Output the [X, Y] coordinate of the center of the cell containing the given text.  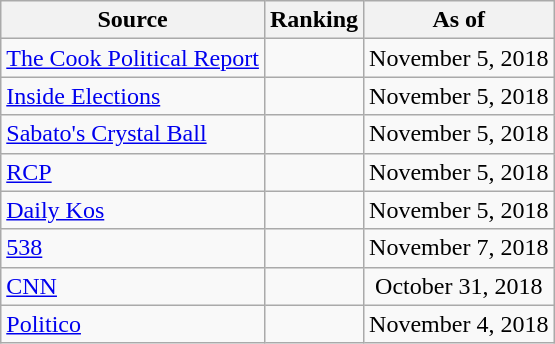
Politico [133, 324]
Ranking [314, 20]
November 4, 2018 [459, 324]
The Cook Political Report [133, 58]
538 [133, 248]
Daily Kos [133, 210]
CNN [133, 286]
October 31, 2018 [459, 286]
Inside Elections [133, 96]
November 7, 2018 [459, 248]
Source [133, 20]
Sabato's Crystal Ball [133, 134]
RCP [133, 172]
As of [459, 20]
